Return the [x, y] coordinate for the center point of the cell that contains the specified text.  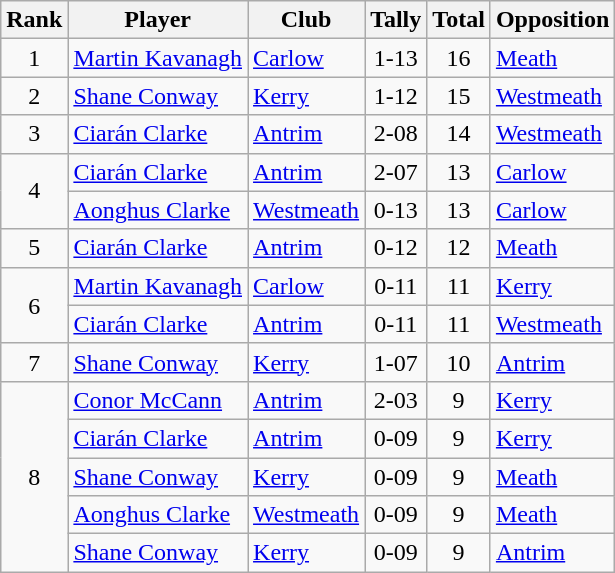
10 [459, 362]
Total [459, 20]
Club [306, 20]
4 [34, 191]
0-13 [396, 210]
Tally [396, 20]
Rank [34, 20]
5 [34, 248]
14 [459, 134]
1-13 [396, 58]
1 [34, 58]
2-08 [396, 134]
2-07 [396, 172]
Opposition [552, 20]
12 [459, 248]
16 [459, 58]
2 [34, 96]
8 [34, 476]
6 [34, 305]
Conor McCann [158, 400]
0-12 [396, 248]
3 [34, 134]
2-03 [396, 400]
1-12 [396, 96]
Player [158, 20]
1-07 [396, 362]
15 [459, 96]
7 [34, 362]
